Provide the (x, y) coordinate of the cell's center where the given text is located.  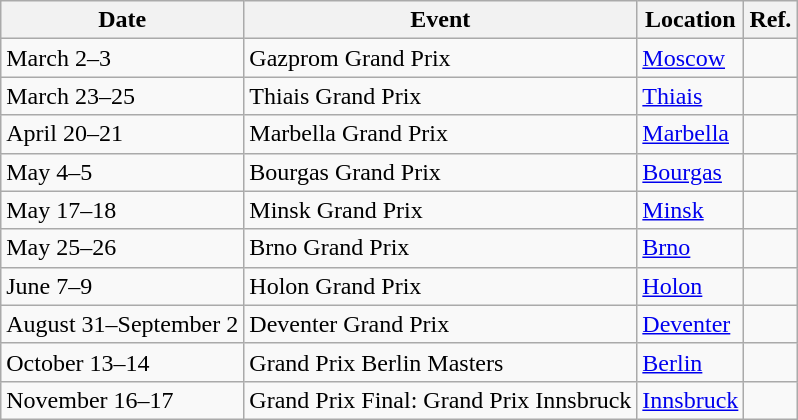
Brno (690, 248)
Marbella (690, 134)
Innsbruck (690, 400)
November 16–17 (122, 400)
March 23–25 (122, 96)
May 17–18 (122, 210)
Event (440, 20)
March 2–3 (122, 58)
Gazprom Grand Prix (440, 58)
Holon Grand Prix (440, 286)
Thiais (690, 96)
Minsk Grand Prix (440, 210)
Grand Prix Final: Grand Prix Innsbruck (440, 400)
Bourgas (690, 172)
Location (690, 20)
October 13–14 (122, 362)
Date (122, 20)
Ref. (770, 20)
Deventer Grand Prix (440, 324)
Minsk (690, 210)
Bourgas Grand Prix (440, 172)
Deventer (690, 324)
Marbella Grand Prix (440, 134)
Moscow (690, 58)
April 20–21 (122, 134)
May 25–26 (122, 248)
May 4–5 (122, 172)
Berlin (690, 362)
June 7–9 (122, 286)
Thiais Grand Prix (440, 96)
Grand Prix Berlin Masters (440, 362)
Holon (690, 286)
Brno Grand Prix (440, 248)
August 31–September 2 (122, 324)
